Locate the cell with the specified text and output its [X, Y] center coordinate. 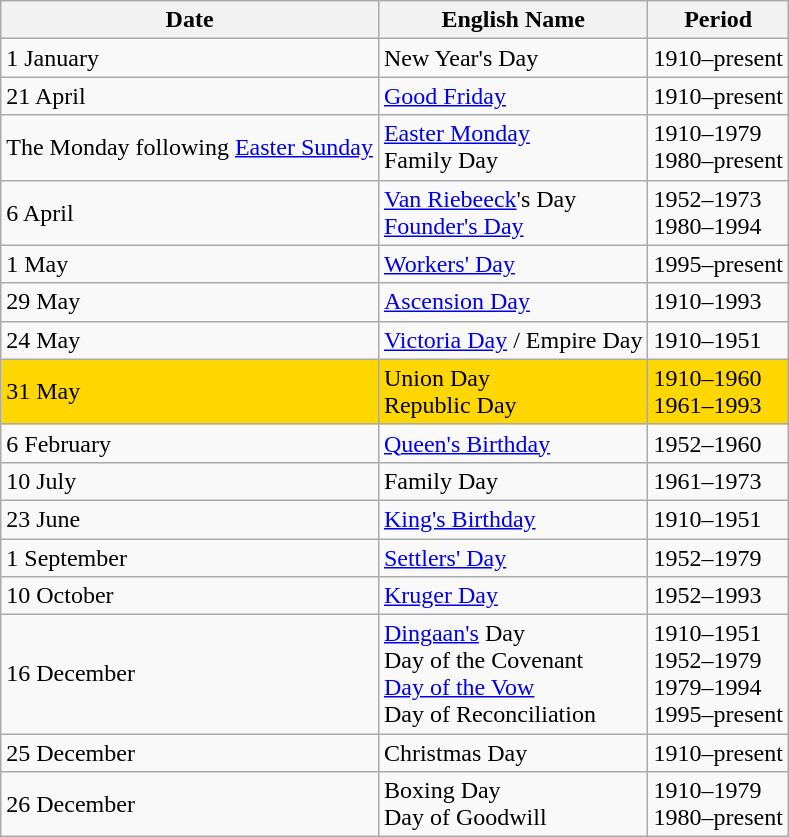
24 May [190, 340]
1995–present [718, 264]
1910–1993 [718, 302]
6 February [190, 443]
25 December [190, 753]
21 April [190, 96]
New Year's Day [513, 58]
English Name [513, 20]
Period [718, 20]
King's Birthday [513, 519]
Victoria Day / Empire Day [513, 340]
1961–1973 [718, 481]
31 May [190, 392]
Date [190, 20]
1952–19731980–1994 [718, 212]
Queen's Birthday [513, 443]
Workers' Day [513, 264]
Kruger Day [513, 596]
10 July [190, 481]
Boxing DayDay of Goodwill [513, 804]
Christmas Day [513, 753]
Union DayRepublic Day [513, 392]
The Monday following Easter Sunday [190, 148]
Easter MondayFamily Day [513, 148]
Family Day [513, 481]
23 June [190, 519]
Settlers' Day [513, 557]
Ascension Day [513, 302]
1 January [190, 58]
1 September [190, 557]
1910–19601961–1993 [718, 392]
1910–19511952–19791979–19941995–present [718, 674]
1952–1993 [718, 596]
Van Riebeeck's DayFounder's Day [513, 212]
Good Friday [513, 96]
1952–1960 [718, 443]
10 October [190, 596]
Dingaan's DayDay of the CovenantDay of the VowDay of Reconciliation [513, 674]
6 April [190, 212]
26 December [190, 804]
1 May [190, 264]
1952–1979 [718, 557]
29 May [190, 302]
16 December [190, 674]
